Locate the cell with the specified text and output its [X, Y] center coordinate. 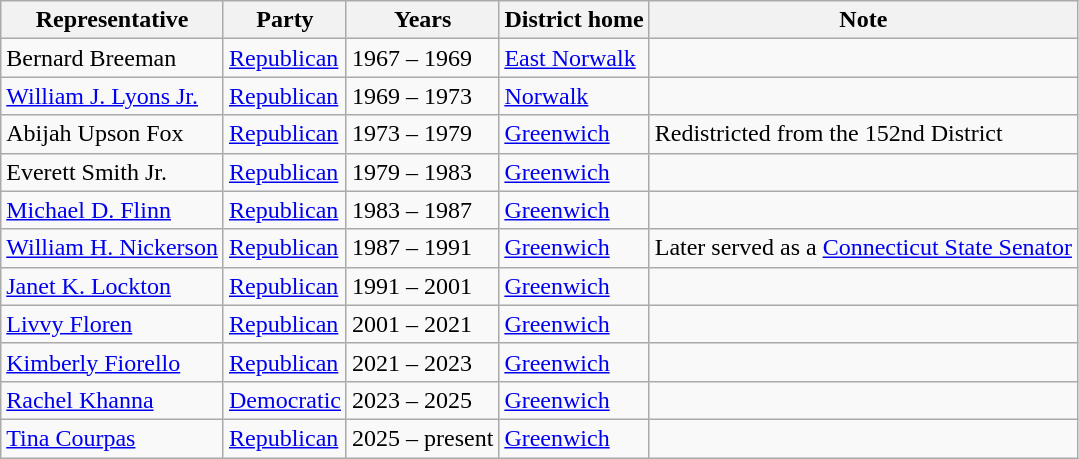
1979 – 1983 [422, 172]
2023 – 2025 [422, 400]
1991 – 2001 [422, 286]
Livvy Floren [112, 324]
1967 – 1969 [422, 58]
Party [284, 20]
East Norwalk [574, 58]
Note [863, 20]
William J. Lyons Jr. [112, 96]
Later served as a Connecticut State Senator [863, 248]
Representative [112, 20]
Tina Courpas [112, 438]
Everett Smith Jr. [112, 172]
Norwalk [574, 96]
2025 – present [422, 438]
District home [574, 20]
Abijah Upson Fox [112, 134]
Bernard Breeman [112, 58]
Michael D. Flinn [112, 210]
Redistricted from the 152nd District [863, 134]
1969 – 1973 [422, 96]
Kimberly Fiorello [112, 362]
1987 – 1991 [422, 248]
1973 – 1979 [422, 134]
Years [422, 20]
Democratic [284, 400]
Janet K. Lockton [112, 286]
2021 – 2023 [422, 362]
2001 – 2021 [422, 324]
1983 – 1987 [422, 210]
William H. Nickerson [112, 248]
Rachel Khanna [112, 400]
